Return (X, Y) of the center of cell containing provided text 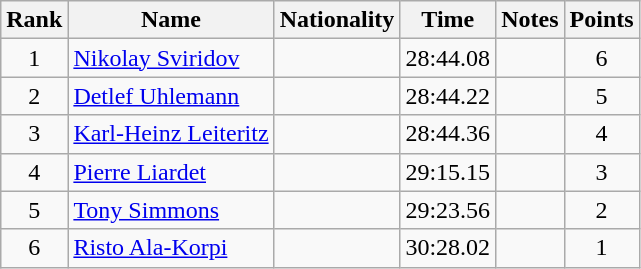
Nationality (337, 20)
Tony Simmons (171, 210)
29:15.15 (448, 172)
Points (602, 20)
Name (171, 20)
28:44.08 (448, 58)
29:23.56 (448, 210)
Detlef Uhlemann (171, 96)
28:44.36 (448, 134)
Pierre Liardet (171, 172)
Time (448, 20)
Karl-Heinz Leiteritz (171, 134)
Notes (530, 20)
30:28.02 (448, 248)
28:44.22 (448, 96)
Nikolay Sviridov (171, 58)
Rank (34, 20)
Risto Ala-Korpi (171, 248)
